Identify which cell holds the provided text, then report its [X, Y] central coordinate. 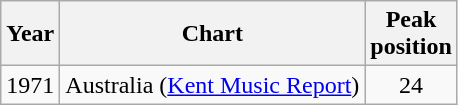
1971 [30, 85]
24 [411, 85]
Australia (Kent Music Report) [212, 85]
Year [30, 34]
Chart [212, 34]
Peakposition [411, 34]
